Return the (x, y) coordinate for the center point of the cell that contains the specified text.  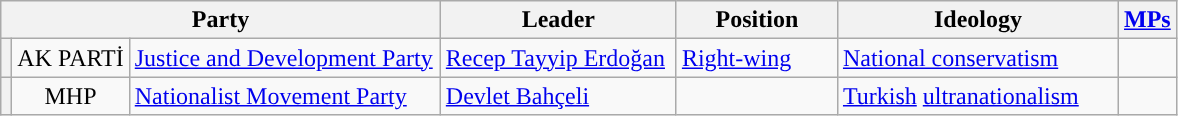
Party (221, 20)
Devlet Bahçeli (558, 96)
MPs (1147, 20)
National conservatism (978, 58)
Turkish ultranationalism (978, 96)
Recep Tayyip Erdoğan (558, 58)
Ideology (978, 20)
Leader (558, 20)
Nationalist Movement Party (284, 96)
AK PARTİ (70, 58)
Justice and Development Party (284, 58)
MHP (70, 96)
Position (756, 20)
Right-wing (756, 58)
